Return [x, y] of the center of cell containing provided text 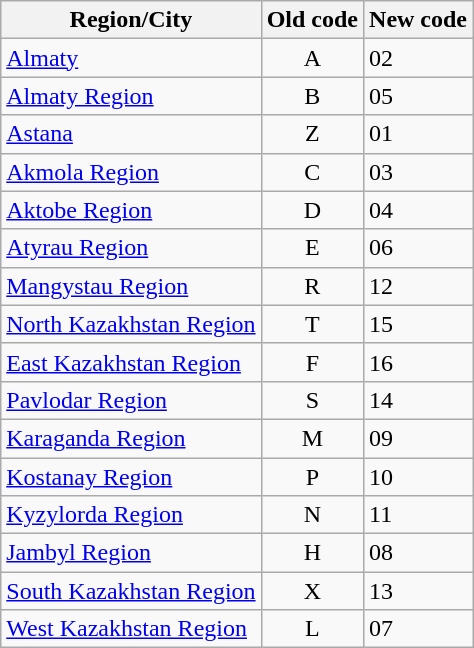
West Kazakhstan Region [131, 629]
11 [418, 515]
13 [418, 591]
06 [418, 248]
Region/City [131, 20]
S [312, 400]
16 [418, 362]
Pavlodar Region [131, 400]
Karaganda Region [131, 438]
Z [312, 134]
North Kazakhstan Region [131, 324]
Almaty [131, 58]
E [312, 248]
Jambyl Region [131, 553]
02 [418, 58]
X [312, 591]
Aktobe Region [131, 210]
10 [418, 477]
A [312, 58]
P [312, 477]
T [312, 324]
Atyrau Region [131, 248]
09 [418, 438]
B [312, 96]
Kostanay Region [131, 477]
12 [418, 286]
East Kazakhstan Region [131, 362]
04 [418, 210]
New code [418, 20]
F [312, 362]
South Kazakhstan Region [131, 591]
D [312, 210]
L [312, 629]
05 [418, 96]
Old code [312, 20]
15 [418, 324]
08 [418, 553]
N [312, 515]
03 [418, 172]
Akmola Region [131, 172]
R [312, 286]
H [312, 553]
Mangystau Region [131, 286]
Almaty Region [131, 96]
01 [418, 134]
07 [418, 629]
M [312, 438]
C [312, 172]
14 [418, 400]
Astana [131, 134]
Kyzylorda Region [131, 515]
